Identify which cell holds the provided text, then report its [X, Y] central coordinate. 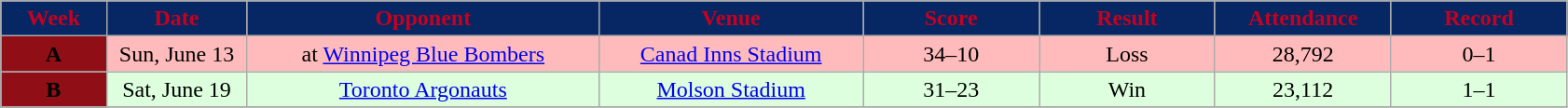
Sat, June 19 [177, 89]
Score [951, 19]
Week [54, 19]
Record [1479, 19]
Attendance [1303, 19]
Canad Inns Stadium [731, 54]
23,112 [1303, 89]
28,792 [1303, 54]
31–23 [951, 89]
Venue [731, 19]
Result [1128, 19]
Sun, June 13 [177, 54]
34–10 [951, 54]
B [54, 89]
Loss [1128, 54]
Opponent [423, 19]
Molson Stadium [731, 89]
Toronto Argonauts [423, 89]
0–1 [1479, 54]
Win [1128, 89]
Date [177, 19]
1–1 [1479, 89]
A [54, 54]
at Winnipeg Blue Bombers [423, 54]
